Return [x, y] of the center of cell containing provided text 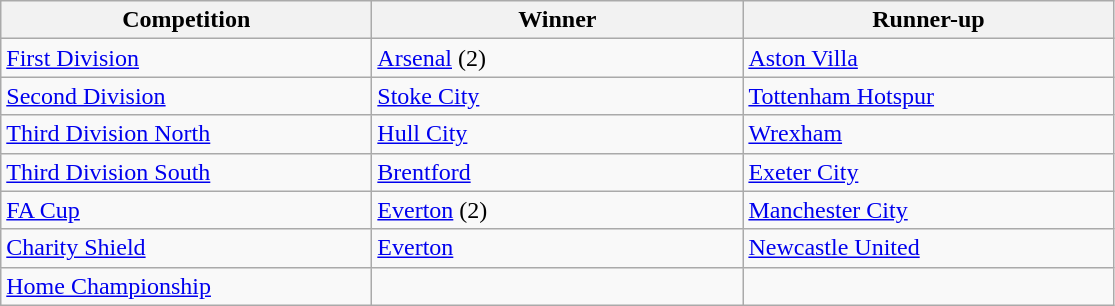
Everton [558, 248]
Second Division [186, 96]
Exeter City [928, 172]
Third Division South [186, 172]
First Division [186, 58]
Home Championship [186, 286]
Manchester City [928, 210]
Tottenham Hotspur [928, 96]
Runner-up [928, 20]
Stoke City [558, 96]
Newcastle United [928, 248]
Arsenal (2) [558, 58]
Charity Shield [186, 248]
Winner [558, 20]
Third Division North [186, 134]
Everton (2) [558, 210]
Brentford [558, 172]
Hull City [558, 134]
FA Cup [186, 210]
Wrexham [928, 134]
Aston Villa [928, 58]
Competition [186, 20]
